Scan for the cell matching the given text and deliver its [x, y] coordinate at center. 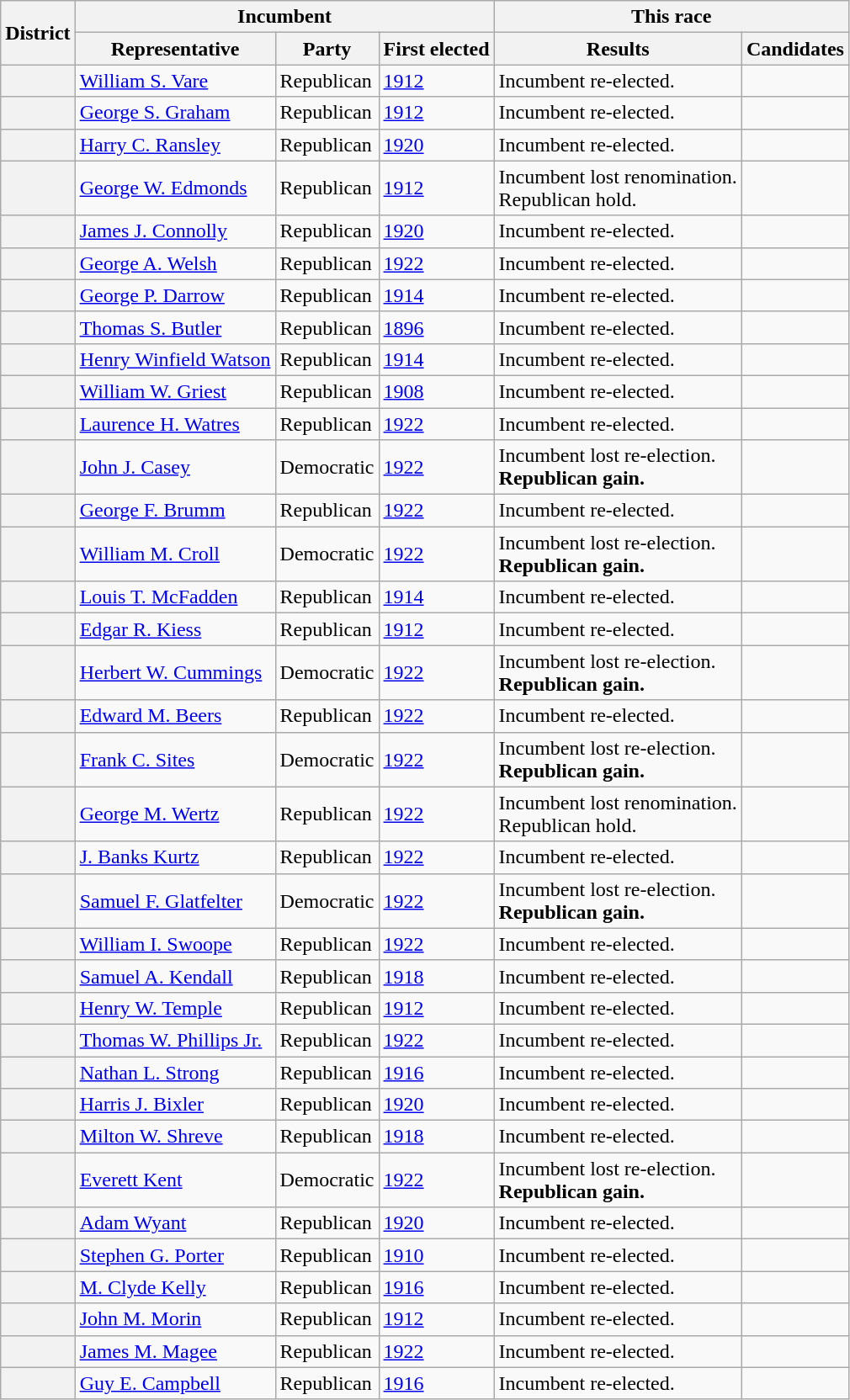
William S. Vare [175, 81]
Adam Wyant [175, 1223]
George P. Darrow [175, 295]
First elected [436, 49]
Edward M. Beers [175, 716]
Candidates [794, 49]
1910 [436, 1255]
George M. Wertz [175, 814]
1896 [436, 327]
M. Clyde Kelly [175, 1287]
Frank C. Sites [175, 759]
Everett Kent [175, 1180]
James J. Connolly [175, 231]
Party [327, 49]
Stephen G. Porter [175, 1255]
Representative [175, 49]
Laurence H. Watres [175, 423]
William I. Swoope [175, 944]
Guy E. Campbell [175, 1383]
Henry Winfield Watson [175, 359]
Edgar R. Kiess [175, 629]
John J. Casey [175, 468]
William W. Griest [175, 391]
This race [672, 17]
Thomas S. Butler [175, 327]
Harry C. Ransley [175, 145]
1908 [436, 391]
John M. Morin [175, 1319]
Henry W. Temple [175, 1008]
Herbert W. Cummings [175, 673]
Samuel F. Glatfelter [175, 900]
Milton W. Shreve [175, 1137]
George A. Welsh [175, 263]
William M. Croll [175, 554]
Results [618, 49]
George F. Brumm [175, 511]
James M. Magee [175, 1351]
Nathan L. Strong [175, 1073]
George S. Graham [175, 113]
George W. Edmonds [175, 188]
J. Banks Kurtz [175, 857]
Louis T. McFadden [175, 597]
District [38, 33]
Samuel A. Kendall [175, 976]
Harris J. Bixler [175, 1105]
Incumbent [284, 17]
Thomas W. Phillips Jr. [175, 1040]
